Extract the (x, y) coordinate from the center of the cell holding the provided text.  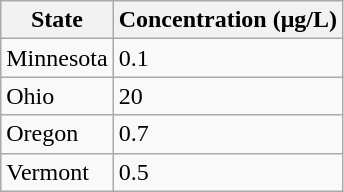
State (57, 20)
0.1 (228, 58)
Ohio (57, 96)
0.5 (228, 172)
Oregon (57, 134)
0.7 (228, 134)
Minnesota (57, 58)
20 (228, 96)
Concentration (μg/L) (228, 20)
Vermont (57, 172)
